Identify which cell holds the provided text, then report its [X, Y] central coordinate. 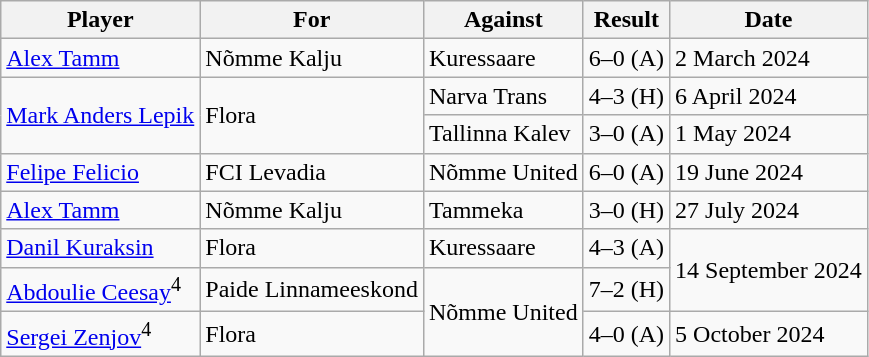
Result [626, 20]
Date [769, 20]
6 April 2024 [769, 96]
Player [100, 20]
Paide Linnameeskond [312, 290]
Felipe Felicio [100, 172]
4–3 (H) [626, 96]
2 March 2024 [769, 58]
19 June 2024 [769, 172]
Sergei Zenjov4 [100, 334]
Against [503, 20]
Abdoulie Ceesay4 [100, 290]
7–2 (H) [626, 290]
4–3 (A) [626, 248]
Tallinna Kalev [503, 134]
5 October 2024 [769, 334]
4–0 (A) [626, 334]
1 May 2024 [769, 134]
For [312, 20]
14 September 2024 [769, 270]
3–0 (A) [626, 134]
Danil Kuraksin [100, 248]
Mark Anders Lepik [100, 115]
Narva Trans [503, 96]
Tammeka [503, 210]
3–0 (H) [626, 210]
27 July 2024 [769, 210]
FCI Levadia [312, 172]
